Output the (X, Y) coordinate of the center of the cell containing the given text.  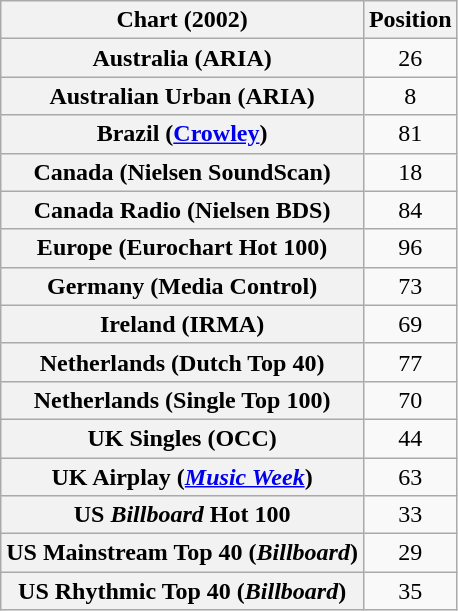
77 (410, 362)
Netherlands (Dutch Top 40) (182, 362)
Brazil (Crowley) (182, 134)
44 (410, 438)
Australian Urban (ARIA) (182, 96)
84 (410, 210)
18 (410, 172)
Netherlands (Single Top 100) (182, 400)
96 (410, 248)
UK Singles (OCC) (182, 438)
Ireland (IRMA) (182, 324)
70 (410, 400)
81 (410, 134)
Canada (Nielsen SoundScan) (182, 172)
Chart (2002) (182, 20)
Germany (Media Control) (182, 286)
35 (410, 591)
UK Airplay (Music Week) (182, 477)
Position (410, 20)
Canada Radio (Nielsen BDS) (182, 210)
26 (410, 58)
8 (410, 96)
73 (410, 286)
29 (410, 553)
Australia (ARIA) (182, 58)
69 (410, 324)
Europe (Eurochart Hot 100) (182, 248)
63 (410, 477)
US Mainstream Top 40 (Billboard) (182, 553)
US Billboard Hot 100 (182, 515)
US Rhythmic Top 40 (Billboard) (182, 591)
33 (410, 515)
